Output the [X, Y] coordinate of the center of the cell containing the given text.  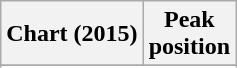
Peakposition [189, 34]
Chart (2015) [72, 34]
